Pinpoint the cell where the given text exists, returning its [X, Y] midpoint coordinate. 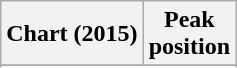
Chart (2015) [72, 34]
Peakposition [189, 34]
